Extract the (X, Y) coordinate from the center of the cell holding the provided text.  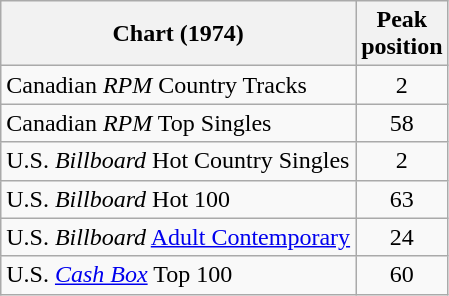
U.S. Cash Box Top 100 (178, 275)
Canadian RPM Country Tracks (178, 85)
U.S. Billboard Hot 100 (178, 199)
Chart (1974) (178, 34)
Peakposition (402, 34)
U.S. Billboard Adult Contemporary (178, 237)
58 (402, 123)
60 (402, 275)
63 (402, 199)
Canadian RPM Top Singles (178, 123)
24 (402, 237)
U.S. Billboard Hot Country Singles (178, 161)
